Return the (x, y) coordinate for the center point of the cell that contains the specified text.  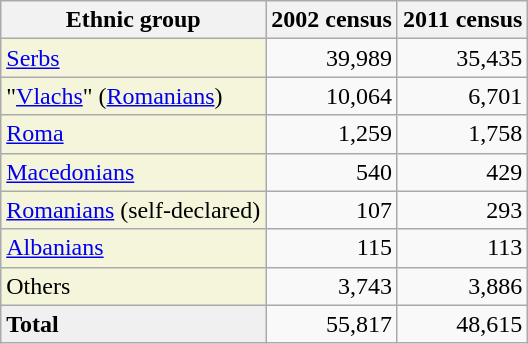
Total (134, 324)
2011 census (462, 20)
1,758 (462, 134)
107 (332, 210)
293 (462, 210)
"Vlachs" (Romanians) (134, 96)
Roma (134, 134)
3,743 (332, 286)
35,435 (462, 58)
Romanians (self-declared) (134, 210)
39,989 (332, 58)
540 (332, 172)
Others (134, 286)
Ethnic group (134, 20)
2002 census (332, 20)
10,064 (332, 96)
429 (462, 172)
115 (332, 248)
Albanians (134, 248)
Macedonians (134, 172)
48,615 (462, 324)
1,259 (332, 134)
113 (462, 248)
Serbs (134, 58)
55,817 (332, 324)
3,886 (462, 286)
6,701 (462, 96)
